Identify which cell holds the provided text, then report its (x, y) central coordinate. 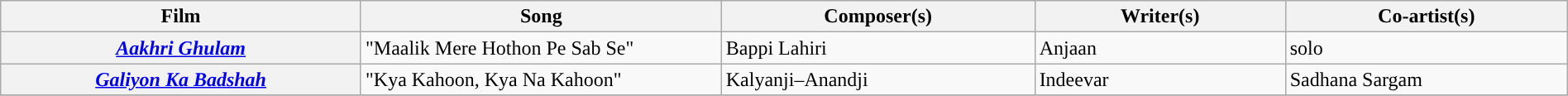
Writer(s) (1159, 17)
Film (181, 17)
Song (541, 17)
Composer(s) (878, 17)
"Maalik Mere Hothon Pe Sab Se" (541, 48)
"Kya Kahoon, Kya Na Kahoon" (541, 79)
Indeevar (1159, 79)
solo (1426, 48)
Kalyanji–Anandji (878, 79)
Co-artist(s) (1426, 17)
Galiyon Ka Badshah (181, 79)
Bappi Lahiri (878, 48)
Aakhri Ghulam (181, 48)
Sadhana Sargam (1426, 79)
Anjaan (1159, 48)
